Return the [X, Y] coordinate for the center point of the cell that contains the specified text.  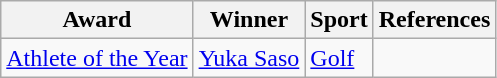
Winner [249, 20]
Yuka Saso [249, 58]
Athlete of the Year [97, 58]
Golf [339, 58]
Sport [339, 20]
Award [97, 20]
References [434, 20]
